Extract the (X, Y) coordinate from the center of the cell holding the provided text.  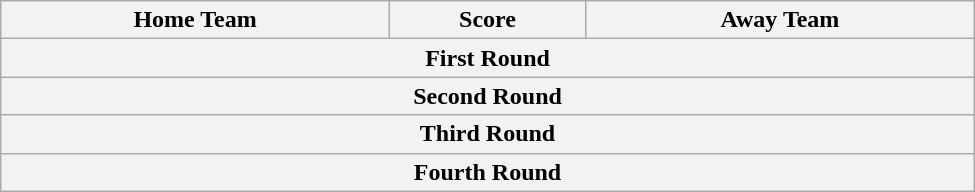
First Round (488, 58)
Away Team (780, 20)
Fourth Round (488, 172)
Home Team (196, 20)
Score (487, 20)
Second Round (488, 96)
Third Round (488, 134)
